Pinpoint the cell where the given text exists, returning its [X, Y] midpoint coordinate. 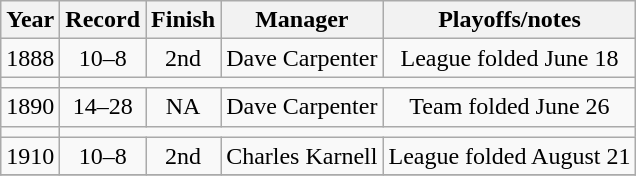
1890 [30, 107]
League folded June 18 [510, 58]
Charles Karnell [302, 156]
Record [103, 20]
NA [184, 107]
Finish [184, 20]
League folded August 21 [510, 156]
Year [30, 20]
1910 [30, 156]
Manager [302, 20]
Team folded June 26 [510, 107]
Playoffs/notes [510, 20]
14–28 [103, 107]
1888 [30, 58]
